Find where the given text appears and provide that cell's center as [x, y] coordinate. 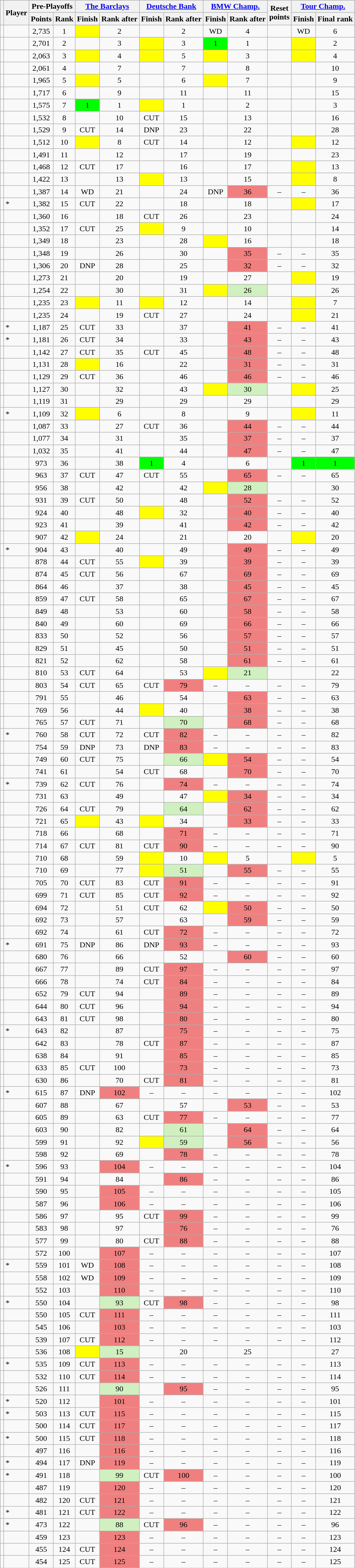
769 [42, 710]
520 [42, 1401]
503 [42, 1414]
598 [42, 1155]
497 [42, 1451]
633 [42, 1068]
494 [42, 1463]
586 [42, 1216]
642 [42, 1043]
859 [42, 599]
864 [42, 587]
591 [42, 1179]
749 [42, 760]
536 [42, 1352]
545 [42, 1327]
907 [42, 537]
760 [42, 735]
1,131 [42, 365]
559 [42, 1265]
821 [42, 661]
1,575 [42, 105]
652 [42, 994]
1,349 [42, 241]
1,422 [42, 179]
726 [42, 809]
924 [42, 512]
904 [42, 550]
2,063 [42, 56]
Deutsche Bank [171, 6]
694 [42, 907]
1,348 [42, 253]
473 [42, 1525]
718 [42, 833]
1,468 [42, 167]
1,491 [42, 155]
878 [42, 562]
1,306 [42, 266]
1,273 [42, 278]
599 [42, 1142]
849 [42, 611]
739 [42, 784]
1,142 [42, 352]
644 [42, 1006]
741 [42, 772]
587 [42, 1204]
Rank [64, 19]
705 [42, 883]
1,529 [42, 130]
2,735 [42, 31]
The Barclays [107, 6]
558 [42, 1278]
791 [42, 698]
667 [42, 969]
603 [42, 1130]
539 [42, 1340]
963 [42, 475]
Points [42, 19]
455 [42, 1550]
1,387 [42, 192]
666 [42, 982]
765 [42, 722]
552 [42, 1290]
731 [42, 796]
1,254 [42, 290]
491 [42, 1475]
1,119 [42, 401]
1,127 [42, 389]
577 [42, 1241]
1,181 [42, 340]
1,360 [42, 216]
482 [42, 1500]
596 [42, 1167]
1,717 [42, 93]
605 [42, 1117]
607 [42, 1105]
2,701 [42, 43]
1,532 [42, 117]
583 [42, 1228]
721 [42, 821]
Pre-Playoffs [52, 6]
481 [42, 1512]
973 [42, 463]
1,352 [42, 229]
1,032 [42, 451]
BMW Champ. [236, 6]
Resetpoints [279, 13]
1,512 [42, 142]
1,077 [42, 438]
572 [42, 1253]
833 [42, 636]
2,061 [42, 68]
680 [42, 957]
1,087 [42, 426]
487 [42, 1488]
459 [42, 1537]
1,965 [42, 80]
1,187 [42, 327]
699 [42, 895]
532 [42, 1377]
840 [42, 624]
535 [42, 1364]
Tour Champ. [323, 6]
829 [42, 648]
1,382 [42, 204]
923 [42, 525]
454 [42, 1562]
874 [42, 574]
810 [42, 673]
714 [42, 846]
1,109 [42, 414]
526 [42, 1389]
638 [42, 1056]
615 [42, 1093]
Player [17, 13]
803 [42, 685]
Final rank [335, 19]
931 [42, 500]
691 [42, 945]
630 [42, 1080]
1,129 [42, 377]
754 [42, 747]
956 [42, 488]
590 [42, 1191]
